For the text-containing cell, return its midpoint in (x, y) coordinate format. 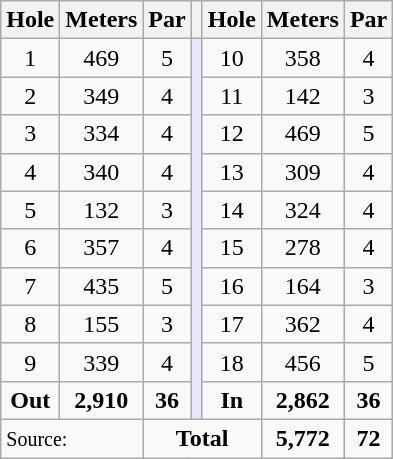
456 (302, 362)
2,910 (102, 400)
132 (102, 210)
15 (232, 248)
Out (30, 400)
Total (202, 438)
8 (30, 324)
11 (232, 96)
358 (302, 58)
142 (302, 96)
13 (232, 172)
5,772 (302, 438)
339 (102, 362)
18 (232, 362)
In (232, 400)
10 (232, 58)
12 (232, 134)
362 (302, 324)
340 (102, 172)
349 (102, 96)
2 (30, 96)
164 (302, 286)
324 (302, 210)
16 (232, 286)
9 (30, 362)
72 (368, 438)
435 (102, 286)
155 (102, 324)
2,862 (302, 400)
334 (102, 134)
1 (30, 58)
17 (232, 324)
357 (102, 248)
278 (302, 248)
309 (302, 172)
7 (30, 286)
6 (30, 248)
14 (232, 210)
Source: (72, 438)
